For the text-containing cell, return its midpoint in [x, y] coordinate format. 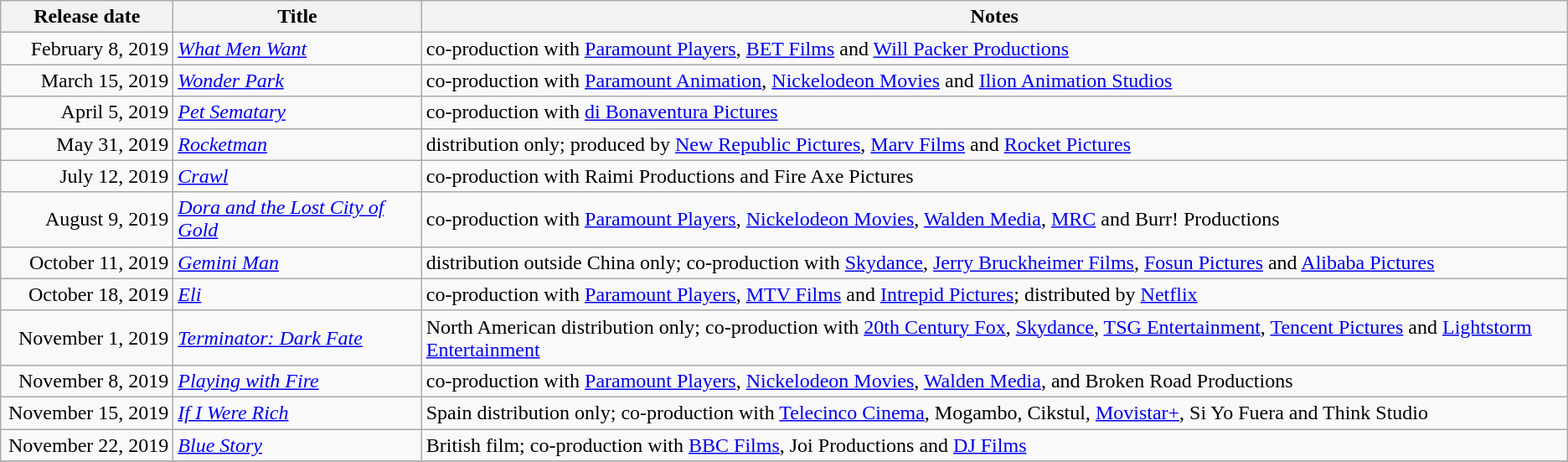
February 8, 2019 [87, 49]
November 1, 2019 [87, 337]
distribution outside China only; co-production with Skydance, Jerry Bruckheimer Films, Fosun Pictures and Alibaba Pictures [994, 262]
Dora and the Lost City of Gold [297, 220]
November 22, 2019 [87, 445]
Notes [994, 17]
Title [297, 17]
Crawl [297, 176]
Blue Story [297, 445]
Rocketman [297, 144]
co-production with Paramount Players, BET Films and Will Packer Productions [994, 49]
co-production with Paramount Players, MTV Films and Intrepid Pictures; distributed by Netflix [994, 294]
Eli [297, 294]
November 8, 2019 [87, 381]
distribution only; produced by New Republic Pictures, Marv Films and Rocket Pictures [994, 144]
Terminator: Dark Fate [297, 337]
Wonder Park [297, 80]
July 12, 2019 [87, 176]
Release date [87, 17]
March 15, 2019 [87, 80]
British film; co-production with BBC Films, Joi Productions and DJ Films [994, 445]
May 31, 2019 [87, 144]
April 5, 2019 [87, 112]
What Men Want [297, 49]
August 9, 2019 [87, 220]
If I Were Rich [297, 413]
co-production with Paramount Players, Nickelodeon Movies, Walden Media, and Broken Road Productions [994, 381]
October 11, 2019 [87, 262]
co-production with Paramount Animation, Nickelodeon Movies and Ilion Animation Studios [994, 80]
November 15, 2019 [87, 413]
October 18, 2019 [87, 294]
North American distribution only; co-production with 20th Century Fox, Skydance, TSG Entertainment, Tencent Pictures and Lightstorm Entertainment [994, 337]
Pet Sematary [297, 112]
Spain distribution only; co-production with Telecinco Cinema, Mogambo, Cikstul, Movistar+, Si Yo Fuera and Think Studio [994, 413]
co-production with Raimi Productions and Fire Axe Pictures [994, 176]
co-production with di Bonaventura Pictures [994, 112]
Gemini Man [297, 262]
Playing with Fire [297, 381]
co-production with Paramount Players, Nickelodeon Movies, Walden Media, MRC and Burr! Productions [994, 220]
